Extract the [x, y] coordinate from the center of the cell holding the provided text.  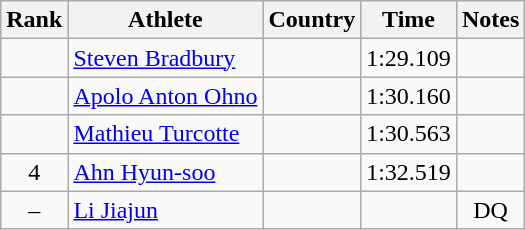
1:30.563 [409, 134]
Notes [490, 20]
Ahn Hyun-soo [166, 172]
Time [409, 20]
1:29.109 [409, 58]
Apolo Anton Ohno [166, 96]
DQ [490, 210]
1:32.519 [409, 172]
4 [34, 172]
1:30.160 [409, 96]
Athlete [166, 20]
Country [312, 20]
Mathieu Turcotte [166, 134]
Rank [34, 20]
– [34, 210]
Li Jiajun [166, 210]
Steven Bradbury [166, 58]
